Search for the cell housing the specified text and yield its (x, y) center coordinate. 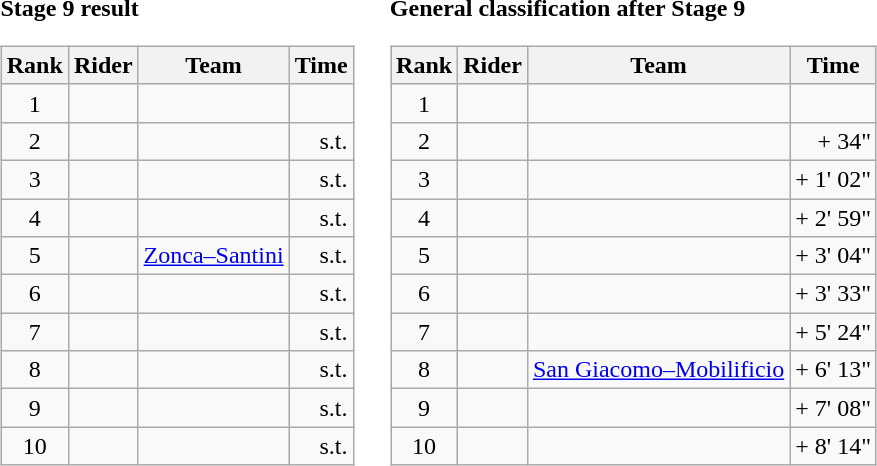
+ 8' 14" (834, 446)
Zonca–Santini (214, 256)
+ 3' 04" (834, 256)
+ 34" (834, 141)
San Giacomo–Mobilificio (658, 370)
+ 2' 59" (834, 217)
+ 1' 02" (834, 179)
+ 7' 08" (834, 408)
+ 5' 24" (834, 332)
+ 6' 13" (834, 370)
+ 3' 33" (834, 294)
